Find where the given text appears and provide that cell's center as [X, Y] coordinate. 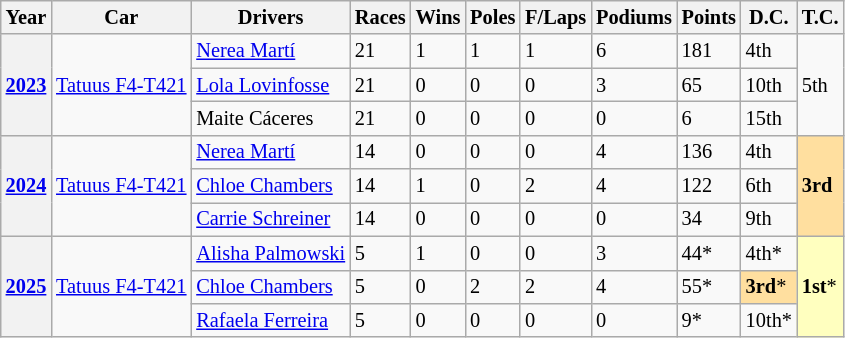
10th [769, 85]
Races [380, 17]
6th [769, 186]
9* [709, 320]
44* [709, 253]
65 [709, 85]
D.C. [769, 17]
Alisha Palmowski [270, 253]
Drivers [270, 17]
T.C. [820, 17]
2025 [26, 286]
Podiums [634, 17]
136 [709, 152]
Points [709, 17]
2023 [26, 84]
3rd* [769, 287]
1st* [820, 286]
Rafaela Ferreira [270, 320]
F/Laps [556, 17]
Maite Cáceres [270, 118]
Year [26, 17]
181 [709, 51]
10th* [769, 320]
3rd [820, 186]
Lola Lovinfosse [270, 85]
9th [769, 219]
4th* [769, 253]
5th [820, 84]
34 [709, 219]
55* [709, 287]
Poles [492, 17]
Car [121, 17]
2024 [26, 186]
Wins [438, 17]
Carrie Schreiner [270, 219]
122 [709, 186]
15th [769, 118]
